Pinpoint the cell where the given text exists, returning its (x, y) midpoint coordinate. 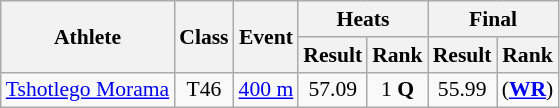
Athlete (88, 36)
Heats (362, 19)
1 Q (398, 90)
Tshotlego Morama (88, 90)
T46 (204, 90)
(WR) (528, 90)
57.09 (332, 90)
400 m (266, 90)
Event (266, 36)
Final (494, 19)
55.99 (462, 90)
Class (204, 36)
